Determine the (X, Y) coordinate at the center of the cell enclosing the given text.  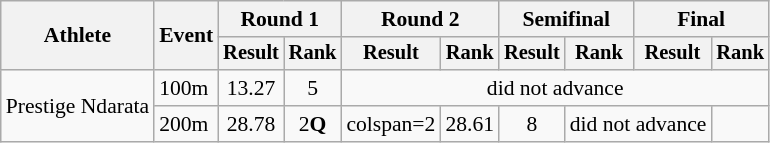
13.27 (251, 88)
28.61 (470, 124)
Event (186, 36)
Semifinal (566, 19)
100m (186, 88)
200m (186, 124)
Prestige Ndarata (78, 106)
28.78 (251, 124)
Athlete (78, 36)
Round 1 (280, 19)
Round 2 (420, 19)
colspan=2 (390, 124)
5 (313, 88)
2Q (313, 124)
Final (701, 19)
8 (532, 124)
